Determine the [x, y] coordinate at the center of the cell enclosing the given text.  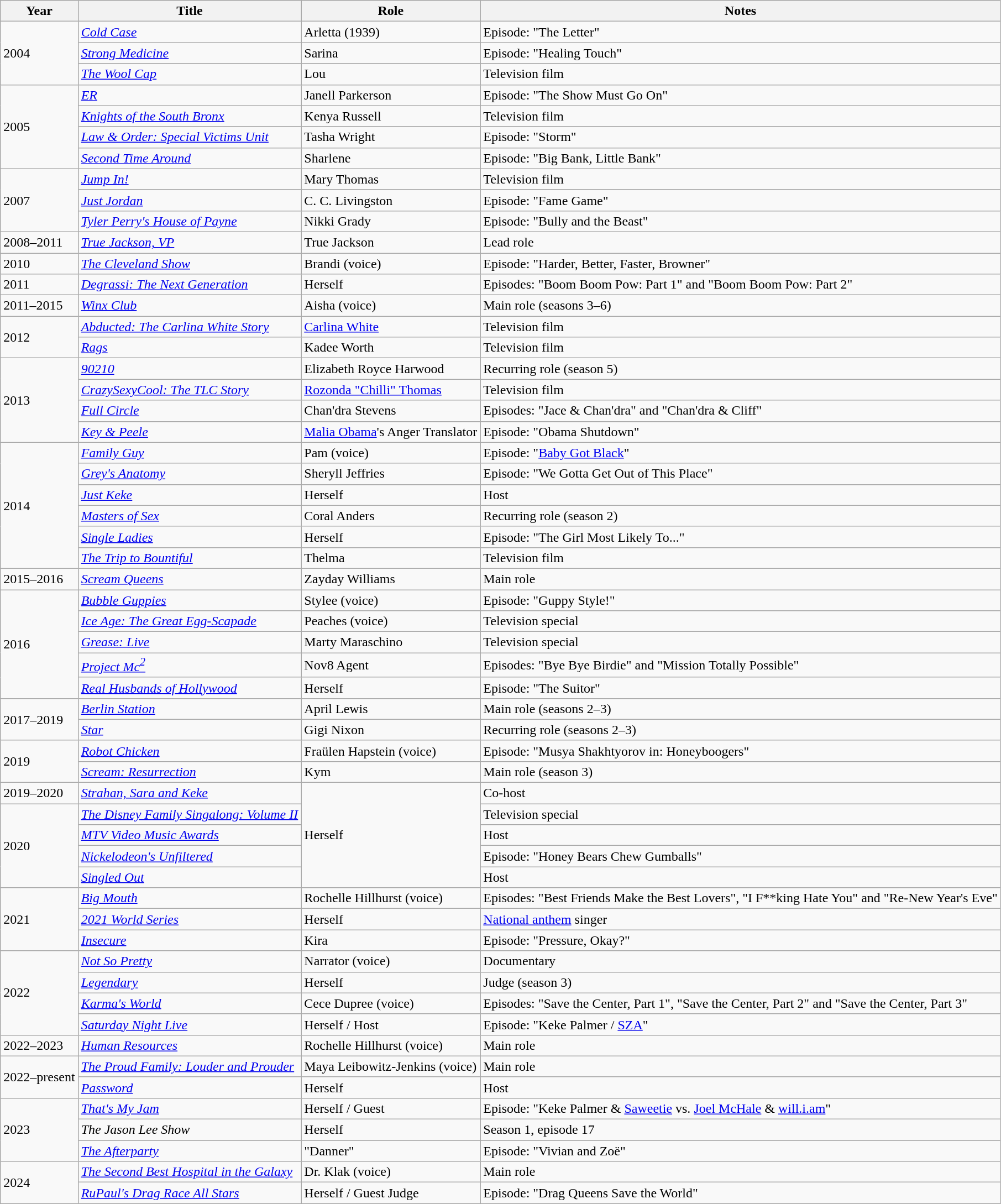
Episode: "Keke Palmer / SZA" [741, 1024]
Episode: "Big Bank, Little Bank" [741, 158]
Episode: "Musya Shakhtyorov in: Honeyboogers" [741, 751]
Ice Age: The Great Egg-Scapade [190, 621]
Episodes: "Boom Boom Pow: Part 1" and "Boom Boom Pow: Part 2" [741, 285]
That's My Jam [190, 1108]
Just Jordan [190, 200]
Degrassi: The Next Generation [190, 285]
Lou [391, 74]
Masters of Sex [190, 516]
Insecure [190, 940]
Recurring role (seasons 2–3) [741, 730]
Episode: "The Girl Most Likely To..." [741, 537]
Season 1, episode 17 [741, 1130]
Robot Chicken [190, 751]
National anthem singer [741, 919]
Not So Pretty [190, 961]
Episode: "Fame Game" [741, 200]
Episode: "Baby Got Black" [741, 453]
Herself / Guest Judge [391, 1193]
Episode: "The Show Must Go On" [741, 95]
Brandi (voice) [391, 264]
Pam (voice) [391, 453]
Episode: "Bully and the Beast" [741, 221]
2015–2016 [39, 579]
2012 [39, 337]
Title [190, 11]
The Jason Lee Show [190, 1130]
Aisha (voice) [391, 306]
Star [190, 730]
Judge (season 3) [741, 982]
2019–2020 [39, 793]
Scream: Resurrection [190, 772]
ER [190, 95]
Karma's World [190, 1003]
Password [190, 1087]
The Disney Family Singalong: Volume II [190, 814]
2005 [39, 127]
Janell Parkerson [391, 95]
C. C. Livingston [391, 200]
Coral Anders [391, 516]
Zayday Williams [391, 579]
Just Keke [190, 495]
Sheryll Jeffries [391, 474]
Stylee (voice) [391, 600]
Episode: "Harder, Better, Faster, Browner" [741, 264]
April Lewis [391, 709]
Sharlene [391, 158]
True Jackson, VP [190, 242]
The Second Best Hospital in the Galaxy [190, 1172]
2013 [39, 400]
Nickelodeon's Unfiltered [190, 856]
Episodes: "Best Friends Make the Best Lovers", "I F**king Hate You" and "Re-New Year's Eve" [741, 898]
Year [39, 11]
Episode: "Healing Touch" [741, 53]
Dr. Klak (voice) [391, 1172]
Full Circle [190, 411]
Grease: Live [190, 642]
Episode: "We Gotta Get Out of This Place" [741, 474]
Carlina White [391, 327]
Singled Out [190, 877]
Family Guy [190, 453]
2021 [39, 919]
2020 [39, 846]
2022–2023 [39, 1045]
Tasha Wright [391, 137]
Rozonda "Chilli" Thomas [391, 390]
The Afterparty [190, 1151]
Malia Obama's Anger Translator [391, 432]
Main role (seasons 2–3) [741, 709]
Single Ladies [190, 537]
Episodes: "Bye Bye Birdie" and "Mission Totally Possible" [741, 666]
CrazySexyCool: The TLC Story [190, 390]
Scream Queens [190, 579]
Tyler Perry's House of Payne [190, 221]
Episode: "Keke Palmer & Saweetie vs. Joel McHale & will.i.am" [741, 1108]
Kadee Worth [391, 348]
Episode: "Vivian and Zoë" [741, 1151]
Narrator (voice) [391, 961]
Second Time Around [190, 158]
Real Husbands of Hollywood [190, 688]
Key & Peele [190, 432]
The Proud Family: Louder and Prouder [190, 1066]
Notes [741, 11]
Cece Dupree (voice) [391, 1003]
Lead role [741, 242]
Kym [391, 772]
2008–2011 [39, 242]
90210 [190, 369]
Jump In! [190, 179]
2011–2015 [39, 306]
Main role (season 3) [741, 772]
Episode: "Guppy Style!" [741, 600]
Mary Thomas [391, 179]
Nov8 Agent [391, 666]
Maya Leibowitz-Jenkins (voice) [391, 1066]
Kira [391, 940]
Documentary [741, 961]
2004 [39, 53]
Recurring role (season 2) [741, 516]
Nikki Grady [391, 221]
Episode: "Obama Shutdown" [741, 432]
Gigi Nixon [391, 730]
Knights of the South Bronx [190, 116]
2010 [39, 264]
Rags [190, 348]
Project Mc2 [190, 666]
Episode: "Honey Bears Chew Gumballs" [741, 856]
Herself / Guest [391, 1108]
Saturday Night Live [190, 1024]
MTV Video Music Awards [190, 835]
2024 [39, 1182]
Episode: "Pressure, Okay?" [741, 940]
Recurring role (season 5) [741, 369]
Strahan, Sara and Keke [190, 793]
2022 [39, 993]
Abducted: The Carlina White Story [190, 327]
The Wool Cap [190, 74]
2022–present [39, 1077]
Herself / Host [391, 1024]
Winx Club [190, 306]
2021 World Series [190, 919]
Chan'dra Stevens [391, 411]
Kenya Russell [391, 116]
Legendary [190, 982]
Thelma [391, 558]
Episode: "Storm" [741, 137]
Episode: "The Letter" [741, 32]
2017–2019 [39, 719]
2016 [39, 643]
Episodes: "Jace & Chan'dra" and "Chan'dra & Cliff" [741, 411]
Law & Order: Special Victims Unit [190, 137]
Bubble Guppies [190, 600]
Co-host [741, 793]
Sarina [391, 53]
Marty Maraschino [391, 642]
"Danner" [391, 1151]
2019 [39, 761]
Role [391, 11]
Human Resources [190, 1045]
2014 [39, 505]
Arletta (1939) [391, 32]
Episode: "Drag Queens Save the World" [741, 1193]
Cold Case [190, 32]
2023 [39, 1129]
Episode: "The Suitor" [741, 688]
Big Mouth [190, 898]
Elizabeth Royce Harwood [391, 369]
Episodes: "Save the Center, Part 1", "Save the Center, Part 2" and "Save the Center, Part 3" [741, 1003]
2007 [39, 200]
Fraülen Hapstein (voice) [391, 751]
RuPaul's Drag Race All Stars [190, 1193]
Main role (seasons 3–6) [741, 306]
Berlin Station [190, 709]
Peaches (voice) [391, 621]
The Trip to Bountiful [190, 558]
True Jackson [391, 242]
2011 [39, 285]
The Cleveland Show [190, 264]
Strong Medicine [190, 53]
Grey's Anatomy [190, 474]
